Determine the [X, Y] coordinate at the center of the cell enclosing the given text.  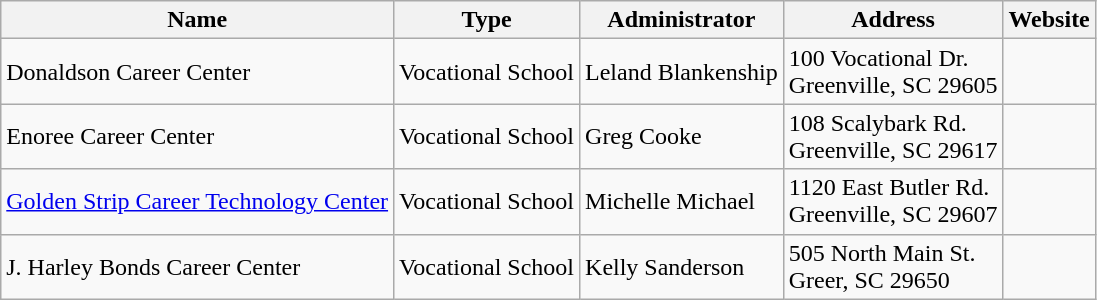
Greg Cooke [682, 136]
Kelly Sanderson [682, 266]
1120 East Butler Rd.Greenville, SC 29607 [893, 202]
Type [487, 20]
J. Harley Bonds Career Center [198, 266]
100 Vocational Dr.Greenville, SC 29605 [893, 72]
505 North Main St.Greer, SC 29650 [893, 266]
Name [198, 20]
Address [893, 20]
Leland Blankenship [682, 72]
Administrator [682, 20]
Donaldson Career Center [198, 72]
Website [1049, 20]
Michelle Michael [682, 202]
Enoree Career Center [198, 136]
108 Scalybark Rd.Greenville, SC 29617 [893, 136]
Golden Strip Career Technology Center [198, 202]
